Detect which cell encompasses the target text, then output its (X, Y) center coordinate. 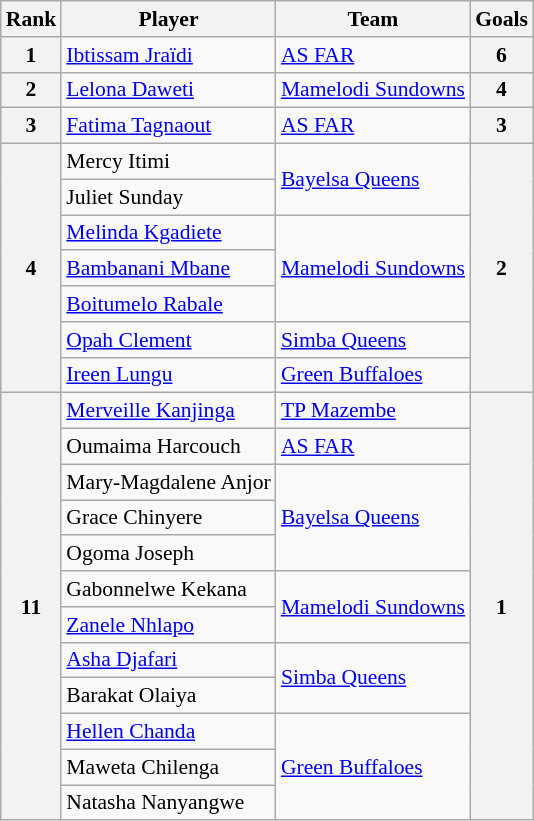
6 (502, 55)
Natasha Nanyangwe (168, 803)
Oumaima Harcouch (168, 447)
Boitumelo Rabale (168, 304)
Bambanani Mbane (168, 269)
Merveille Kanjinga (168, 411)
Juliet Sunday (168, 197)
Asha Djafari (168, 660)
Maweta Chilenga (168, 767)
Mercy Itimi (168, 162)
Mary-Magdalene Anjor (168, 482)
Ireen Lungu (168, 375)
Lelona Daweti (168, 90)
Fatima Tagnaout (168, 126)
Grace Chinyere (168, 518)
Hellen Chanda (168, 732)
Team (373, 19)
Melinda Kgadiete (168, 233)
Goals (502, 19)
Opah Clement (168, 340)
Barakat Olaiya (168, 696)
Player (168, 19)
Zanele Nhlapo (168, 625)
Gabonnelwe Kekana (168, 589)
Rank (32, 19)
Ogoma Joseph (168, 554)
11 (32, 607)
TP Mazembe (373, 411)
Ibtissam Jraïdi (168, 55)
